Return [X, Y] of the center of cell containing provided text 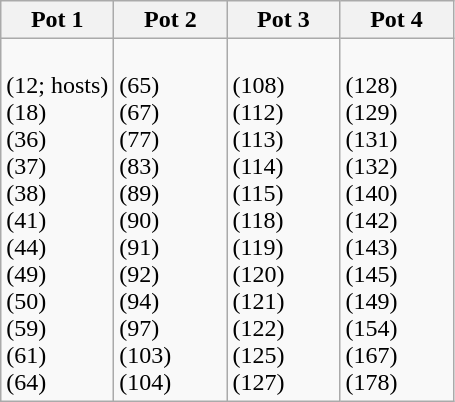
Pot 4 [396, 20]
Pot 1 [58, 20]
(128) (129) (131) (132) (140) (142) (143) (145) (149) (154) (167) (178) [396, 220]
Pot 3 [284, 20]
(65) (67) (77) (83) (89) (90) (91) (92) (94) (97) (103) (104) [170, 220]
Pot 2 [170, 20]
(108) (112) (113) (114) (115) (118) (119) (120) (121) (122) (125) (127) [284, 220]
(12; hosts) (18) (36) (37) (38) (41) (44) (49) (50) (59) (61) (64) [58, 220]
